For the text-containing cell, return its midpoint in (x, y) coordinate format. 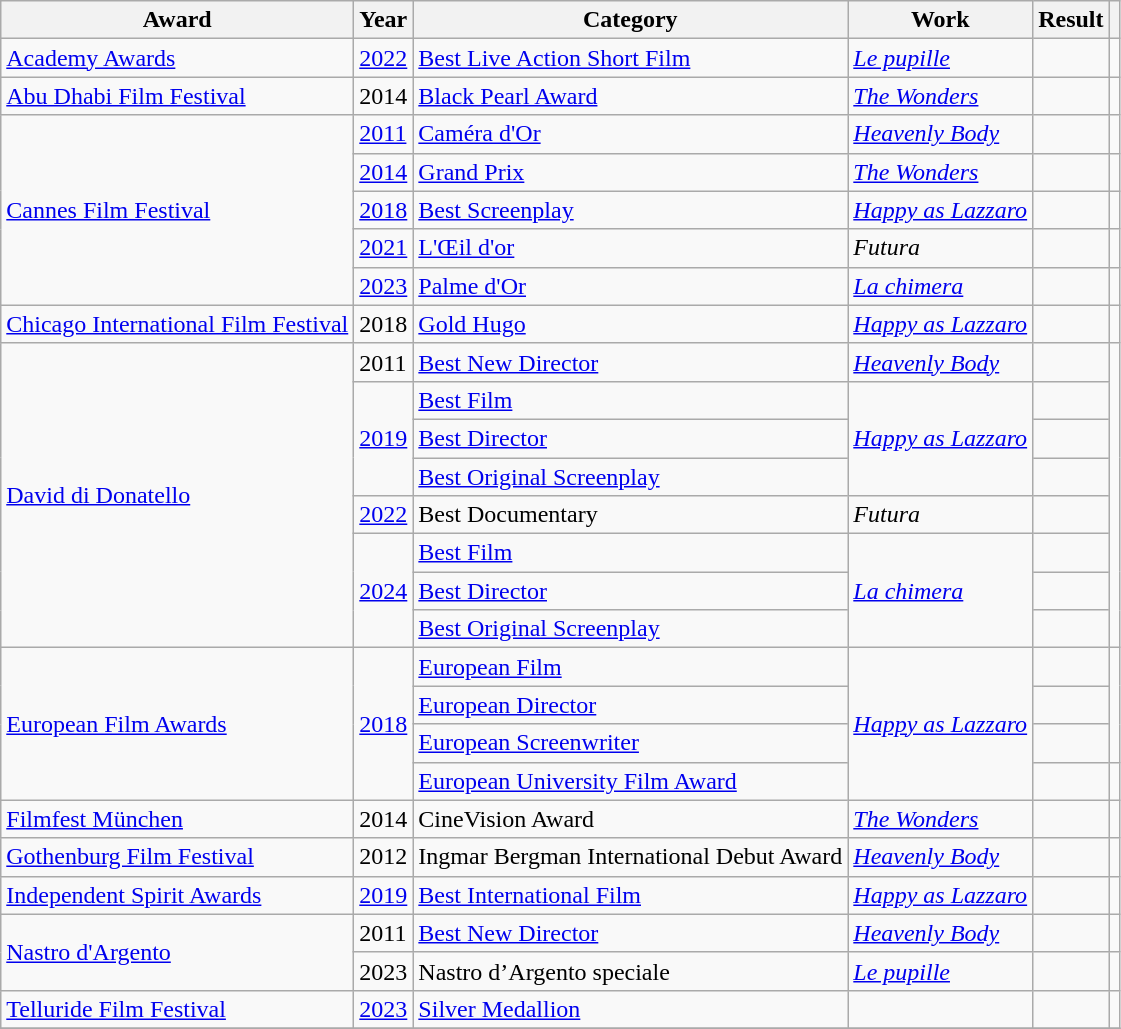
Work (940, 20)
Cannes Film Festival (178, 210)
Independent Spirit Awards (178, 895)
David di Donatello (178, 495)
Ingmar Bergman International Debut Award (630, 857)
CineVision Award (630, 819)
Gold Hugo (630, 324)
Abu Dhabi Film Festival (178, 96)
Best Screenplay (630, 210)
Telluride Film Festival (178, 1009)
Academy Awards (178, 58)
Black Pearl Award (630, 96)
Palme d'Or (630, 286)
Silver Medallion (630, 1009)
Chicago International Film Festival (178, 324)
Grand Prix (630, 172)
European University Film Award (630, 781)
Best International Film (630, 895)
Nastro d’Argento speciale (630, 971)
Result (1071, 20)
2024 (384, 591)
2021 (384, 248)
Award (178, 20)
European Director (630, 705)
Nastro d'Argento (178, 952)
L'Œil d'or (630, 248)
Category (630, 20)
Filmfest München (178, 819)
Best Documentary (630, 515)
European Screenwriter (630, 743)
European Film (630, 667)
European Film Awards (178, 724)
Gothenburg Film Festival (178, 857)
2012 (384, 857)
Best Live Action Short Film (630, 58)
Caméra d'Or (630, 134)
Year (384, 20)
